Detect which cell encompasses the target text, then output its [x, y] center coordinate. 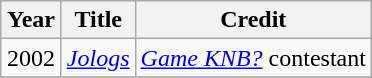
Game KNB? contestant [253, 58]
Credit [253, 20]
2002 [32, 58]
Jologs [98, 58]
Title [98, 20]
Year [32, 20]
